Capture the cell that displays the provided text and extract its (X, Y) central coordinate. 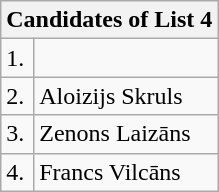
1. (18, 58)
Francs Vilcāns (126, 172)
4. (18, 172)
Zenons Laizāns (126, 134)
3. (18, 134)
Candidates of List 4 (110, 20)
Aloizijs Skruls (126, 96)
2. (18, 96)
